Locate the cell with the specified text and output its (x, y) center coordinate. 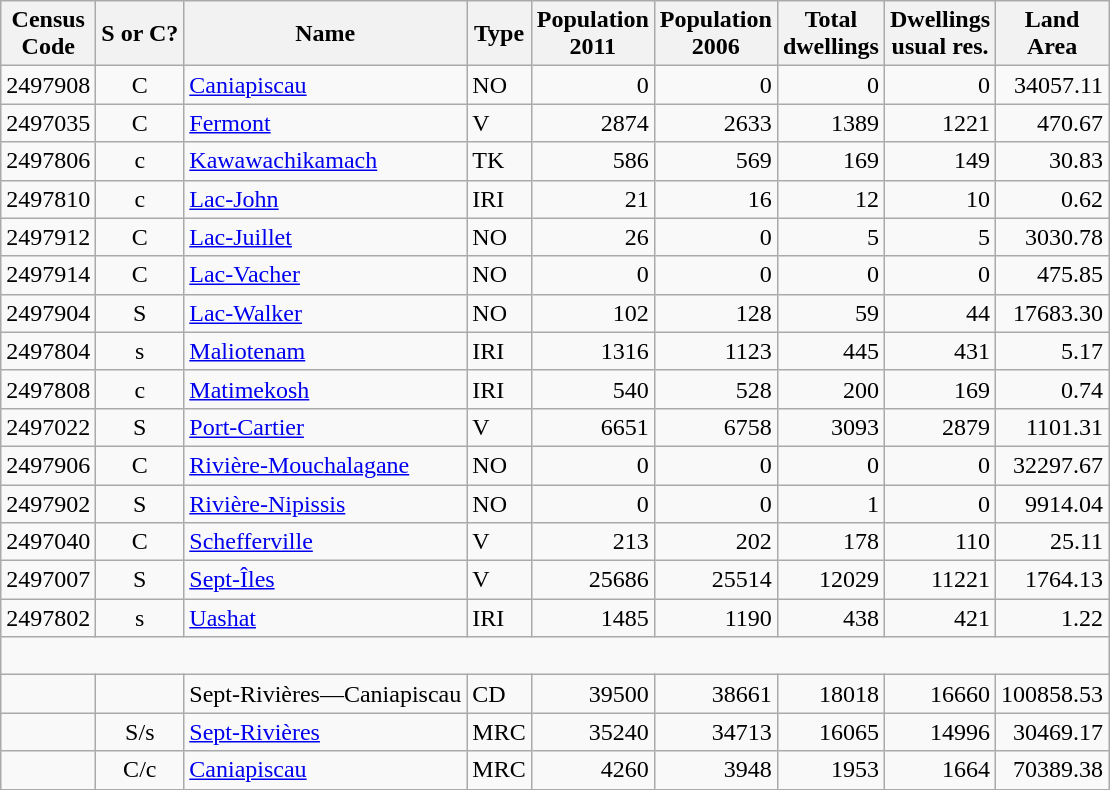
3030.78 (1052, 237)
Sept-Rivières—Caniapiscau (326, 694)
Kawawachikamach (326, 161)
Rivière-Mouchalagane (326, 465)
4260 (592, 770)
438 (830, 618)
Lac-Walker (326, 313)
16660 (940, 694)
445 (830, 351)
2497912 (48, 237)
2497906 (48, 465)
2497007 (48, 580)
431 (940, 351)
17683.30 (1052, 313)
6651 (592, 427)
2497806 (48, 161)
Type (499, 34)
14996 (940, 732)
70389.38 (1052, 770)
1221 (940, 123)
528 (716, 389)
2874 (592, 123)
3093 (830, 427)
2497808 (48, 389)
149 (940, 161)
34713 (716, 732)
2497810 (48, 199)
Fermont (326, 123)
Maliotenam (326, 351)
1190 (716, 618)
11221 (940, 580)
C/c (140, 770)
32297.67 (1052, 465)
2497035 (48, 123)
59 (830, 313)
Name (326, 34)
16 (716, 199)
LandArea (1052, 34)
16065 (830, 732)
178 (830, 542)
100858.53 (1052, 694)
2497040 (48, 542)
475.85 (1052, 275)
Sept-Rivières (326, 732)
30.83 (1052, 161)
Sept-Îles (326, 580)
3948 (716, 770)
2497022 (48, 427)
25.11 (1052, 542)
540 (592, 389)
25686 (592, 580)
30469.17 (1052, 732)
Population2011 (592, 34)
1953 (830, 770)
12 (830, 199)
2497914 (48, 275)
CD (499, 694)
1.22 (1052, 618)
128 (716, 313)
2633 (716, 123)
Matimekosh (326, 389)
38661 (716, 694)
1664 (940, 770)
200 (830, 389)
1 (830, 503)
2497802 (48, 618)
12029 (830, 580)
Population2006 (716, 34)
0.62 (1052, 199)
6758 (716, 427)
21 (592, 199)
1316 (592, 351)
1485 (592, 618)
1101.31 (1052, 427)
25514 (716, 580)
Schefferville (326, 542)
10 (940, 199)
44 (940, 313)
35240 (592, 732)
S/s (140, 732)
1389 (830, 123)
34057.11 (1052, 85)
9914.04 (1052, 503)
2879 (940, 427)
26 (592, 237)
S or C? (140, 34)
Lac-Juillet (326, 237)
18018 (830, 694)
421 (940, 618)
0.74 (1052, 389)
1123 (716, 351)
1764.13 (1052, 580)
39500 (592, 694)
CensusCode (48, 34)
Uashat (326, 618)
Port-Cartier (326, 427)
586 (592, 161)
102 (592, 313)
Lac-Vacher (326, 275)
569 (716, 161)
Lac-John (326, 199)
213 (592, 542)
2497904 (48, 313)
2497804 (48, 351)
202 (716, 542)
110 (940, 542)
2497908 (48, 85)
TK (499, 161)
2497902 (48, 503)
Rivière-Nipissis (326, 503)
Totaldwellings (830, 34)
5.17 (1052, 351)
470.67 (1052, 123)
Dwellingsusual res. (940, 34)
